For the text-containing cell, return its midpoint in (X, Y) coordinate format. 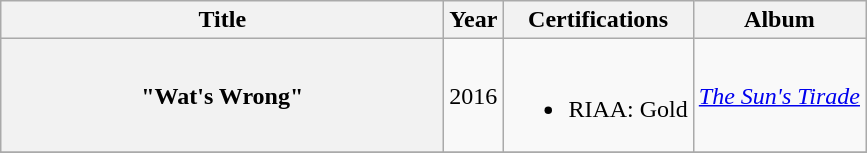
RIAA: Gold (598, 96)
The Sun's Tirade (779, 96)
Certifications (598, 20)
Year (474, 20)
Title (222, 20)
"Wat's Wrong" (222, 96)
2016 (474, 96)
Album (779, 20)
